Return the [x, y] coordinate for the center point of the cell that contains the specified text.  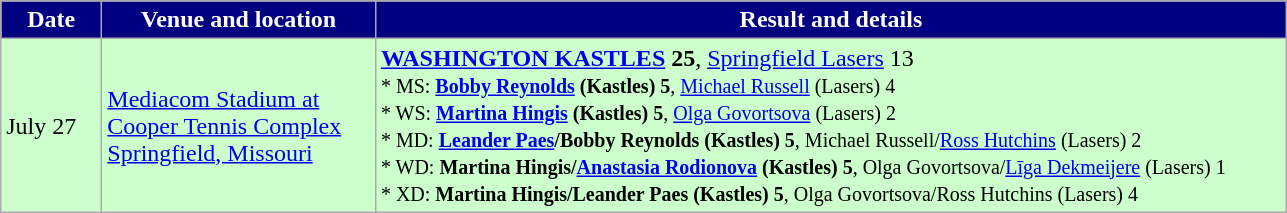
Venue and location [239, 20]
Mediacom Stadium at Cooper Tennis ComplexSpringfield, Missouri [239, 126]
Date [52, 20]
Result and details [830, 20]
July 27 [52, 126]
